Provide the [X, Y] coordinate of the cell's center where the given text is located.  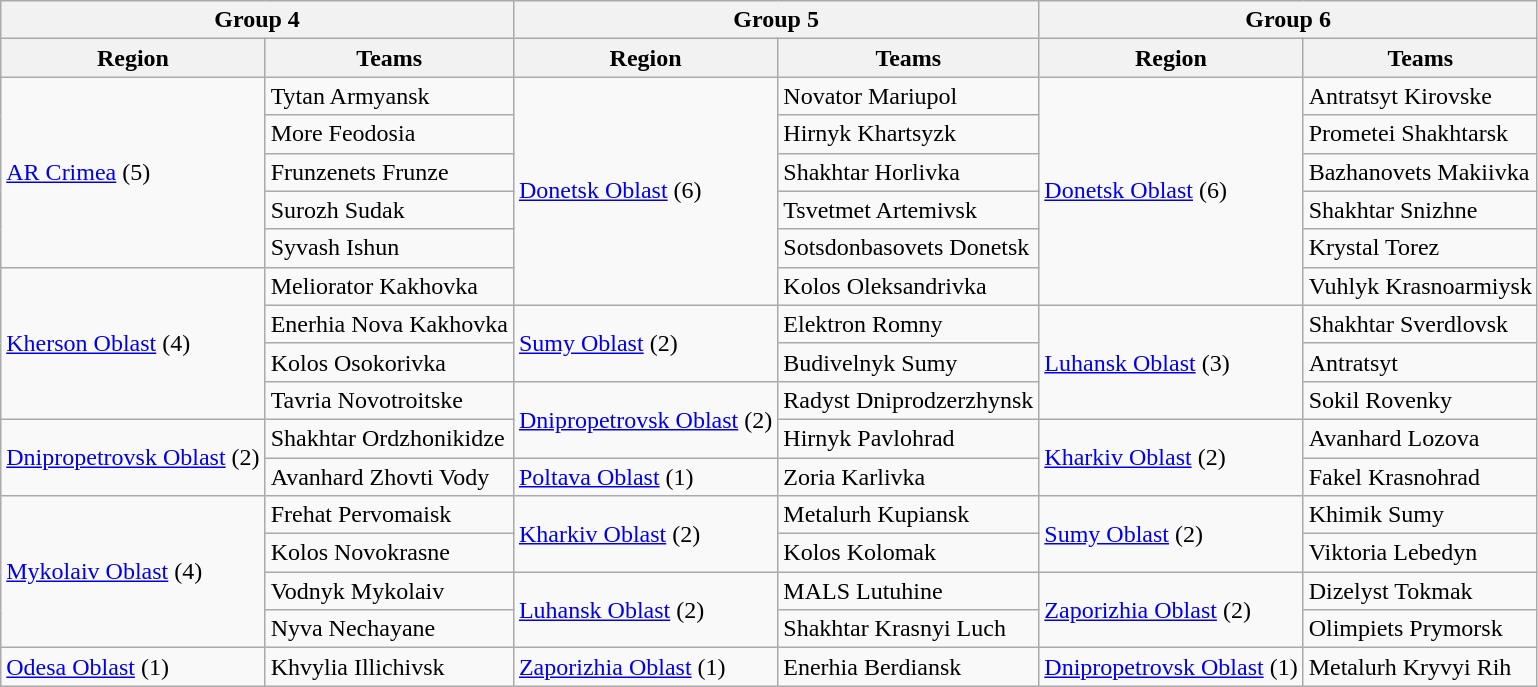
Prometei Shakhtarsk [1420, 134]
Hirnyk Khartsyzk [908, 134]
Luhansk Oblast (3) [1171, 362]
Antratsyt Kirovske [1420, 96]
Krystal Torez [1420, 248]
Frunzenets Frunze [389, 172]
Metalurh Kupiansk [908, 515]
Tavria Novotroitske [389, 400]
Kolos Novokrasne [389, 553]
Olimpiets Prymorsk [1420, 629]
Group 4 [258, 20]
Nyva Nechayane [389, 629]
Shakhtar Krasnyi Luch [908, 629]
Khvylia Illichivsk [389, 667]
Viktoria Lebedyn [1420, 553]
Sokil Rovenky [1420, 400]
Shakhtar Ordzhonikidze [389, 438]
Antratsyt [1420, 362]
Sotsdonbasovets Donetsk [908, 248]
MALS Lutuhine [908, 591]
Kolos Osokorivka [389, 362]
Kolos Kolomak [908, 553]
Shakhtar Snizhne [1420, 210]
Kherson Oblast (4) [133, 343]
Radyst Dniprodzerzhynsk [908, 400]
Zoria Karlivka [908, 477]
Metalurh Kryvyi Rih [1420, 667]
Avanhard Zhovti Vody [389, 477]
Dizelyst Tokmak [1420, 591]
Budivelnyk Sumy [908, 362]
AR Crimea (5) [133, 172]
Enerhia Berdiansk [908, 667]
More Feodosia [389, 134]
Avanhard Lozova [1420, 438]
Fakel Krasnohrad [1420, 477]
Dnipropetrovsk Oblast (1) [1171, 667]
Poltava Oblast (1) [645, 477]
Surozh Sudak [389, 210]
Tsvetmet Artemivsk [908, 210]
Frehat Pervomaisk [389, 515]
Shakhtar Horlivka [908, 172]
Kolos Oleksandrivka [908, 286]
Vuhlyk Krasnoarmiysk [1420, 286]
Vodnyk Mykolaiv [389, 591]
Zaporizhia Oblast (2) [1171, 610]
Elektron Romny [908, 324]
Hirnyk Pavlohrad [908, 438]
Tytan Armyansk [389, 96]
Mykolaiv Oblast (4) [133, 572]
Group 6 [1288, 20]
Shakhtar Sverdlovsk [1420, 324]
Luhansk Oblast (2) [645, 610]
Syvash Ishun [389, 248]
Bazhanovets Makiivka [1420, 172]
Khimik Sumy [1420, 515]
Novator Mariupol [908, 96]
Group 5 [776, 20]
Enerhia Nova Kakhovka [389, 324]
Zaporizhia Oblast (1) [645, 667]
Odesa Oblast (1) [133, 667]
Meliorator Kakhovka [389, 286]
